Capture the cell that displays the provided text and extract its [X, Y] central coordinate. 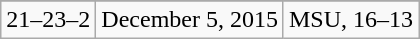
December 5, 2015 [190, 20]
MSU, 16–13 [350, 20]
21–23–2 [48, 20]
